From the cell containing the given text, extract its center point as (x, y) coordinate. 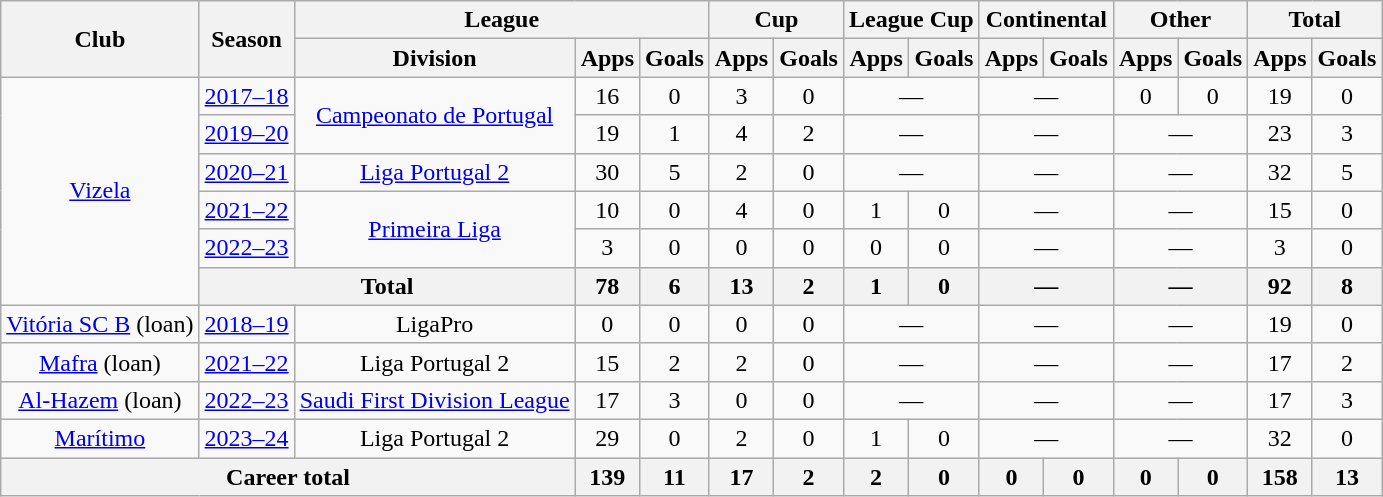
2023–24 (246, 438)
Al-Hazem (loan) (100, 400)
78 (607, 286)
2019–20 (246, 134)
16 (607, 96)
Cup (776, 20)
30 (607, 172)
Mafra (loan) (100, 362)
Campeonato de Portugal (434, 115)
League Cup (911, 20)
Other (1180, 20)
6 (675, 286)
Club (100, 39)
Season (246, 39)
Primeira Liga (434, 229)
11 (675, 477)
2017–18 (246, 96)
92 (1280, 286)
10 (607, 210)
Vizela (100, 191)
139 (607, 477)
Saudi First Division League (434, 400)
LigaPro (434, 324)
158 (1280, 477)
Continental (1046, 20)
29 (607, 438)
League (502, 20)
Marítimo (100, 438)
2018–19 (246, 324)
2020–21 (246, 172)
Vitória SC B (loan) (100, 324)
Division (434, 58)
23 (1280, 134)
8 (1347, 286)
Career total (288, 477)
